Find where the given text appears and provide that cell's center as (x, y) coordinate. 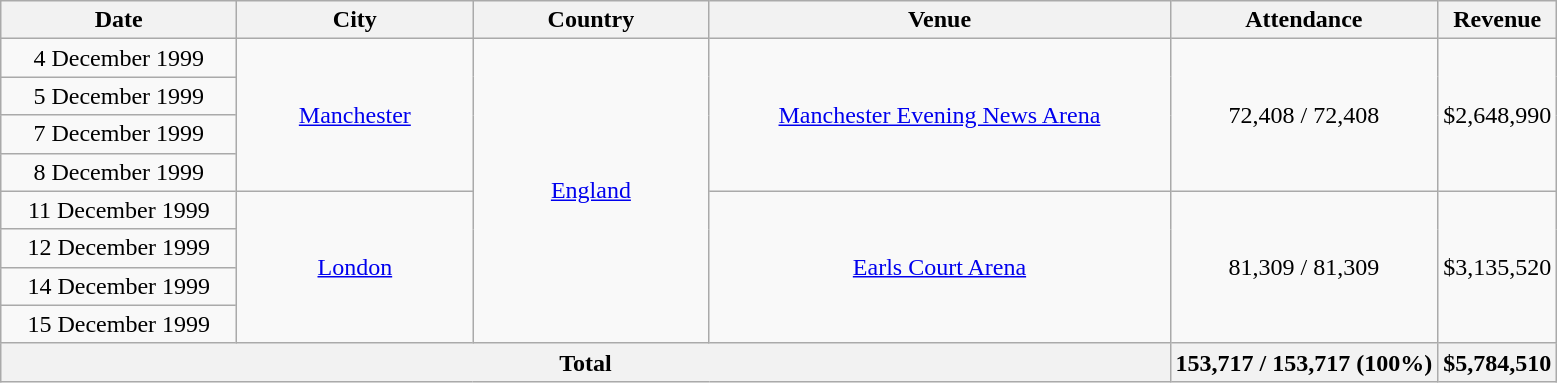
5 December 1999 (119, 96)
Revenue (1498, 20)
Attendance (1304, 20)
Country (591, 20)
Manchester Evening News Arena (940, 115)
12 December 1999 (119, 248)
$2,648,990 (1498, 115)
72,408 / 72,408 (1304, 115)
11 December 1999 (119, 210)
7 December 1999 (119, 134)
4 December 1999 (119, 58)
Date (119, 20)
14 December 1999 (119, 286)
8 December 1999 (119, 172)
London (355, 267)
153,717 / 153,717 (100%) (1304, 362)
City (355, 20)
Earls Court Arena (940, 267)
Total (586, 362)
$3,135,520 (1498, 267)
81,309 / 81,309 (1304, 267)
Manchester (355, 115)
England (591, 191)
$5,784,510 (1498, 362)
Venue (940, 20)
15 December 1999 (119, 324)
